Pinpoint the cell where the given text exists, returning its [x, y] midpoint coordinate. 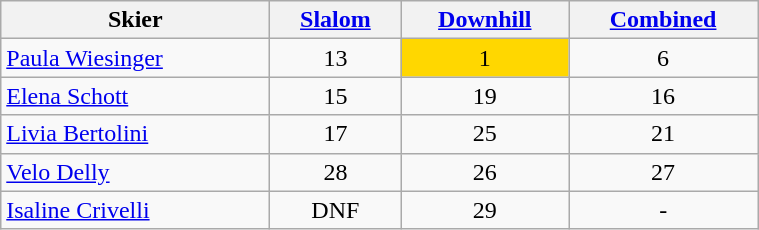
Paula Wiesinger [136, 58]
Skier [136, 20]
- [664, 210]
Combined [664, 20]
13 [336, 58]
Downhill [485, 20]
Slalom [336, 20]
16 [664, 96]
15 [336, 96]
Livia Bertolini [136, 134]
28 [336, 172]
21 [664, 134]
6 [664, 58]
17 [336, 134]
19 [485, 96]
1 [485, 58]
26 [485, 172]
Isaline Crivelli [136, 210]
DNF [336, 210]
27 [664, 172]
29 [485, 210]
25 [485, 134]
Velo Delly [136, 172]
Elena Schott [136, 96]
